Return the (X, Y) coordinate for the center point of the cell that contains the specified text.  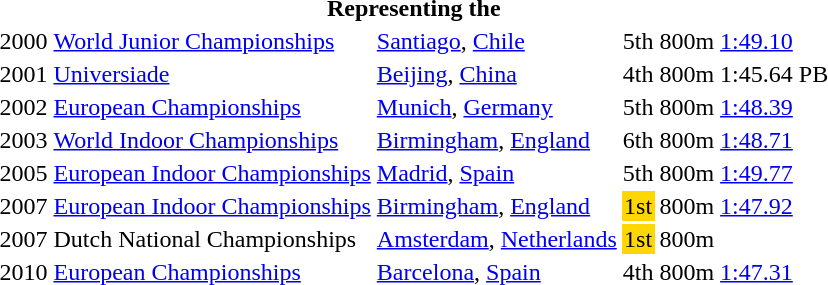
6th (638, 140)
Amsterdam, Netherlands (496, 239)
World Indoor Championships (212, 140)
Santiago, Chile (496, 41)
European Championships (212, 107)
Dutch National Championships (212, 239)
Munich, Germany (496, 107)
Madrid, Spain (496, 173)
Universiade (212, 74)
4th (638, 74)
World Junior Championships (212, 41)
Beijing, China (496, 74)
